Extract the [x, y] coordinate from the center of the cell holding the provided text.  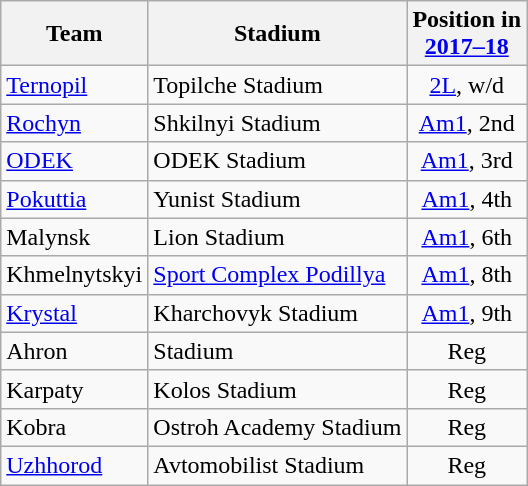
Karpaty [74, 389]
ODEK Stadium [278, 161]
Am1, 6th [467, 237]
Kharchovyk Stadium [278, 313]
Am1, 8th [467, 275]
Krystal [74, 313]
Rochyn [74, 123]
Am1, 4th [467, 199]
Ahron [74, 351]
Kobra [74, 427]
Lion Stadium [278, 237]
Team [74, 34]
Uzhhorod [74, 465]
Yunist Stadium [278, 199]
Sport Complex Podillya [278, 275]
Topilche Stadium [278, 85]
Ternopil [74, 85]
Position in2017–18 [467, 34]
Ostroh Academy Stadium [278, 427]
Am1, 9th [467, 313]
Pokuttia [74, 199]
Am1, 2nd [467, 123]
Malynsk [74, 237]
Avtomobilist Stadium [278, 465]
Khmelnytskyi [74, 275]
Am1, 3rd [467, 161]
Shkilnyi Stadium [278, 123]
ODEK [74, 161]
Kolos Stadium [278, 389]
2L, w/d [467, 85]
